Locate the cell with the specified text and output its (X, Y) center coordinate. 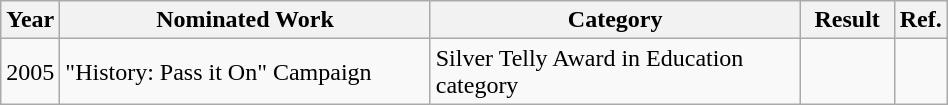
Nominated Work (245, 20)
Category (615, 20)
Silver Telly Award in Education category (615, 72)
Year (30, 20)
Ref. (920, 20)
Result (847, 20)
2005 (30, 72)
"History: Pass it On" Campaign (245, 72)
